From the cell containing the given text, extract its center point as [x, y] coordinate. 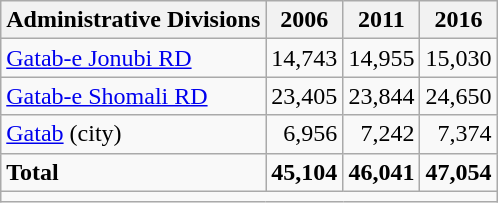
23,844 [382, 96]
2016 [458, 20]
23,405 [304, 96]
6,956 [304, 134]
47,054 [458, 172]
Gatab-e Shomali RD [134, 96]
2006 [304, 20]
7,374 [458, 134]
24,650 [458, 96]
Total [134, 172]
Gatab (city) [134, 134]
14,955 [382, 58]
15,030 [458, 58]
Gatab-e Jonubi RD [134, 58]
Administrative Divisions [134, 20]
14,743 [304, 58]
2011 [382, 20]
7,242 [382, 134]
45,104 [304, 172]
46,041 [382, 172]
